Search for the cell housing the specified text and yield its (x, y) center coordinate. 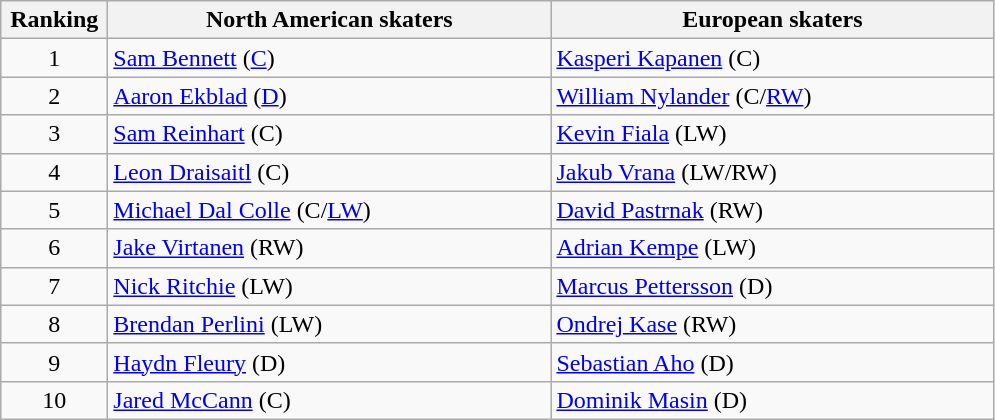
Ondrej Kase (RW) (772, 324)
1 (54, 58)
Leon Draisaitl (C) (330, 172)
2 (54, 96)
Jake Virtanen (RW) (330, 248)
9 (54, 362)
Ranking (54, 20)
Sam Reinhart (C) (330, 134)
6 (54, 248)
North American skaters (330, 20)
Jared McCann (C) (330, 400)
Haydn Fleury (D) (330, 362)
Dominik Masin (D) (772, 400)
Nick Ritchie (LW) (330, 286)
5 (54, 210)
David Pastrnak (RW) (772, 210)
8 (54, 324)
William Nylander (C/RW) (772, 96)
7 (54, 286)
Sam Bennett (C) (330, 58)
Adrian Kempe (LW) (772, 248)
Jakub Vrana (LW/RW) (772, 172)
Sebastian Aho (D) (772, 362)
10 (54, 400)
4 (54, 172)
European skaters (772, 20)
Kasperi Kapanen (C) (772, 58)
Brendan Perlini (LW) (330, 324)
Aaron Ekblad (D) (330, 96)
3 (54, 134)
Kevin Fiala (LW) (772, 134)
Marcus Pettersson (D) (772, 286)
Michael Dal Colle (C/LW) (330, 210)
